Search for the cell housing the specified text and yield its (X, Y) center coordinate. 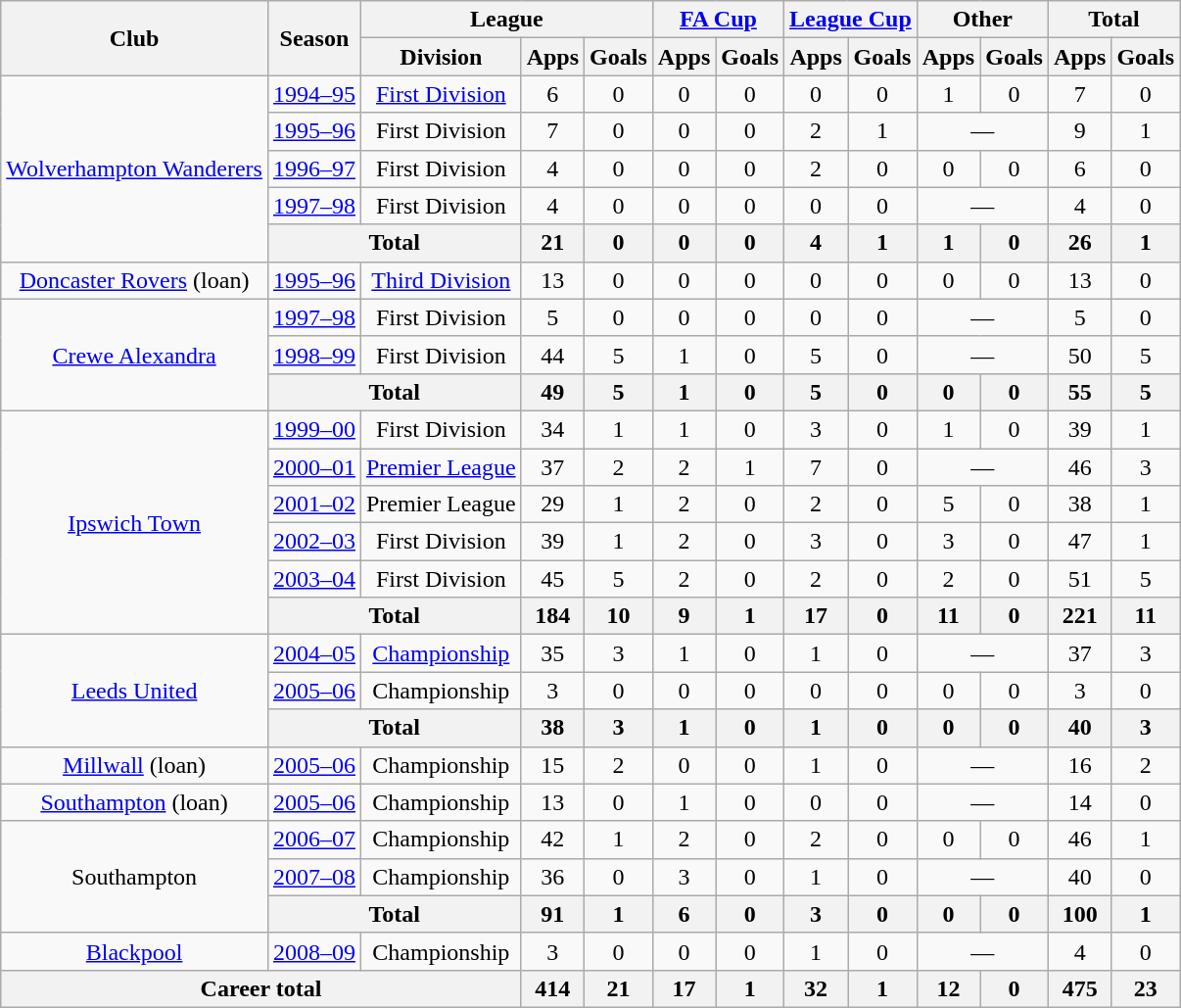
36 (552, 877)
Doncaster Rovers (loan) (135, 280)
Southampton (loan) (135, 802)
Leeds United (135, 691)
Millwall (loan) (135, 765)
475 (1079, 988)
42 (552, 840)
10 (619, 616)
2001–02 (313, 504)
184 (552, 616)
414 (552, 988)
34 (552, 429)
44 (552, 355)
35 (552, 653)
2000–01 (313, 467)
2004–05 (313, 653)
FA Cup (718, 20)
2003–04 (313, 579)
1996–97 (313, 168)
51 (1079, 579)
Other (982, 20)
2008–09 (313, 951)
Club (135, 38)
Southampton (135, 877)
League (506, 20)
55 (1079, 392)
15 (552, 765)
Career total (260, 988)
12 (948, 988)
Ipswich Town (135, 522)
45 (552, 579)
23 (1146, 988)
1998–99 (313, 355)
2007–08 (313, 877)
Season (313, 38)
2006–07 (313, 840)
Third Division (441, 280)
14 (1079, 802)
16 (1079, 765)
32 (817, 988)
50 (1079, 355)
26 (1079, 243)
47 (1079, 542)
49 (552, 392)
1999–00 (313, 429)
Crewe Alexandra (135, 355)
Division (441, 57)
221 (1079, 616)
Blackpool (135, 951)
2002–03 (313, 542)
Wolverhampton Wanderers (135, 168)
29 (552, 504)
91 (552, 914)
League Cup (851, 20)
100 (1079, 914)
1994–95 (313, 94)
